Output the (X, Y) coordinate of the center of the cell containing the given text.  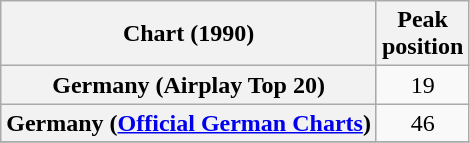
46 (422, 123)
19 (422, 85)
Peakposition (422, 34)
Chart (1990) (189, 34)
Germany (Official German Charts) (189, 123)
Germany (Airplay Top 20) (189, 85)
